Detect which cell encompasses the target text, then output its [x, y] center coordinate. 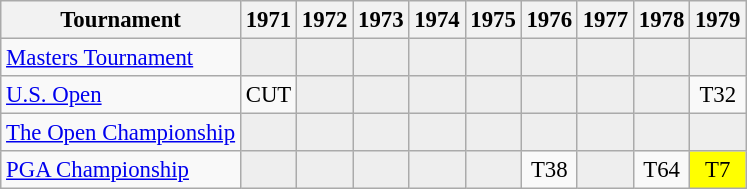
1974 [437, 20]
1979 [718, 20]
CUT [268, 95]
The Open Championship [121, 133]
1976 [549, 20]
1973 [381, 20]
U.S. Open [121, 95]
1975 [493, 20]
1972 [325, 20]
T64 [661, 170]
T7 [718, 170]
Masters Tournament [121, 58]
1977 [605, 20]
T38 [549, 170]
PGA Championship [121, 170]
Tournament [121, 20]
T32 [718, 95]
1971 [268, 20]
1978 [661, 20]
